Return the [X, Y] coordinate for the center point of the cell that contains the specified text.  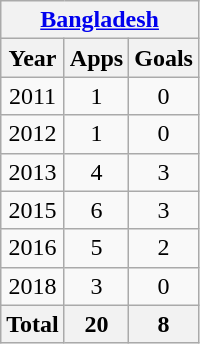
8 [164, 324]
Year [33, 58]
20 [96, 324]
2015 [33, 210]
2013 [33, 172]
Apps [96, 58]
Bangladesh [100, 20]
4 [96, 172]
2012 [33, 134]
5 [96, 248]
Goals [164, 58]
2018 [33, 286]
2016 [33, 248]
2 [164, 248]
6 [96, 210]
2011 [33, 96]
Total [33, 324]
